Output the [x, y] coordinate of the center of the cell containing the given text.  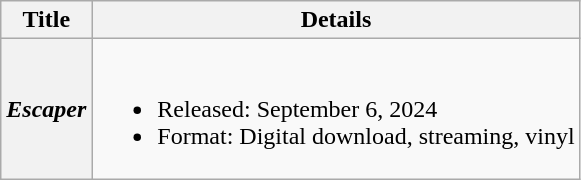
Released: September 6, 2024Format: Digital download, streaming, vinyl [336, 109]
Title [46, 20]
Escaper [46, 109]
Details [336, 20]
